Find where the given text appears and provide that cell's center as (X, Y) coordinate. 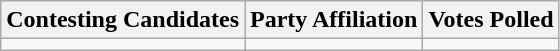
Votes Polled (491, 20)
Party Affiliation (334, 20)
Contesting Candidates (123, 20)
